Extract the [X, Y] coordinate from the center of the cell holding the provided text.  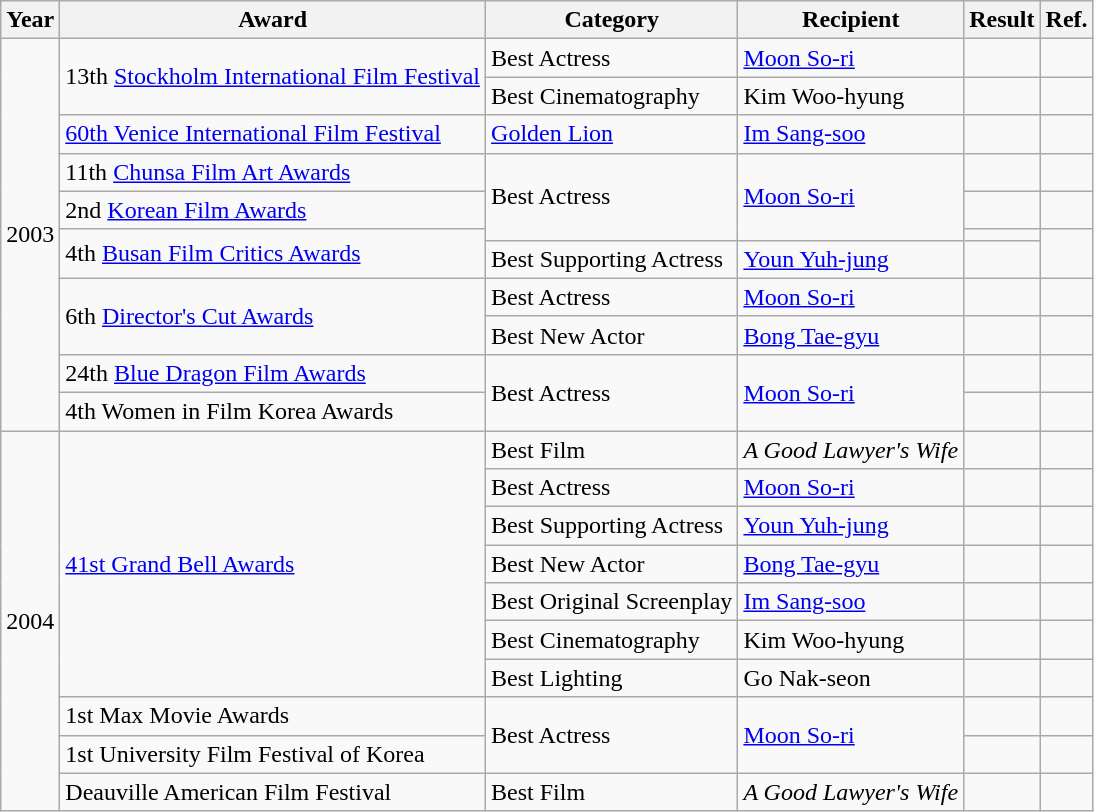
Deauville American Film Festival [273, 792]
1st University Film Festival of Korea [273, 754]
Year [30, 20]
2nd Korean Film Awards [273, 210]
2003 [30, 235]
Ref. [1066, 20]
Golden Lion [612, 134]
Award [273, 20]
41st Grand Bell Awards [273, 563]
Best Original Screenplay [612, 602]
Best Lighting [612, 678]
4th Busan Film Critics Awards [273, 254]
Category [612, 20]
2004 [30, 620]
6th Director's Cut Awards [273, 316]
4th Women in Film Korea Awards [273, 411]
60th Venice International Film Festival [273, 134]
Result [1002, 20]
24th Blue Dragon Film Awards [273, 373]
1st Max Movie Awards [273, 716]
13th Stockholm International Film Festival [273, 77]
Go Nak-seon [851, 678]
Recipient [851, 20]
11th Chunsa Film Art Awards [273, 172]
